For the text-containing cell, return its midpoint in [X, Y] coordinate format. 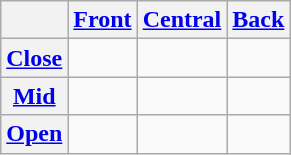
Open [34, 134]
Close [34, 58]
Central [182, 20]
Back [258, 20]
Front [102, 20]
Mid [34, 96]
